Capture the cell that displays the provided text and extract its (X, Y) central coordinate. 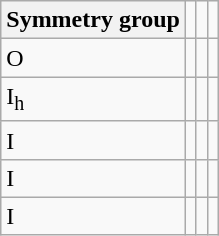
Symmetry group (94, 20)
O (94, 58)
Ih (94, 99)
